Find where the given text appears and provide that cell's center as (x, y) coordinate. 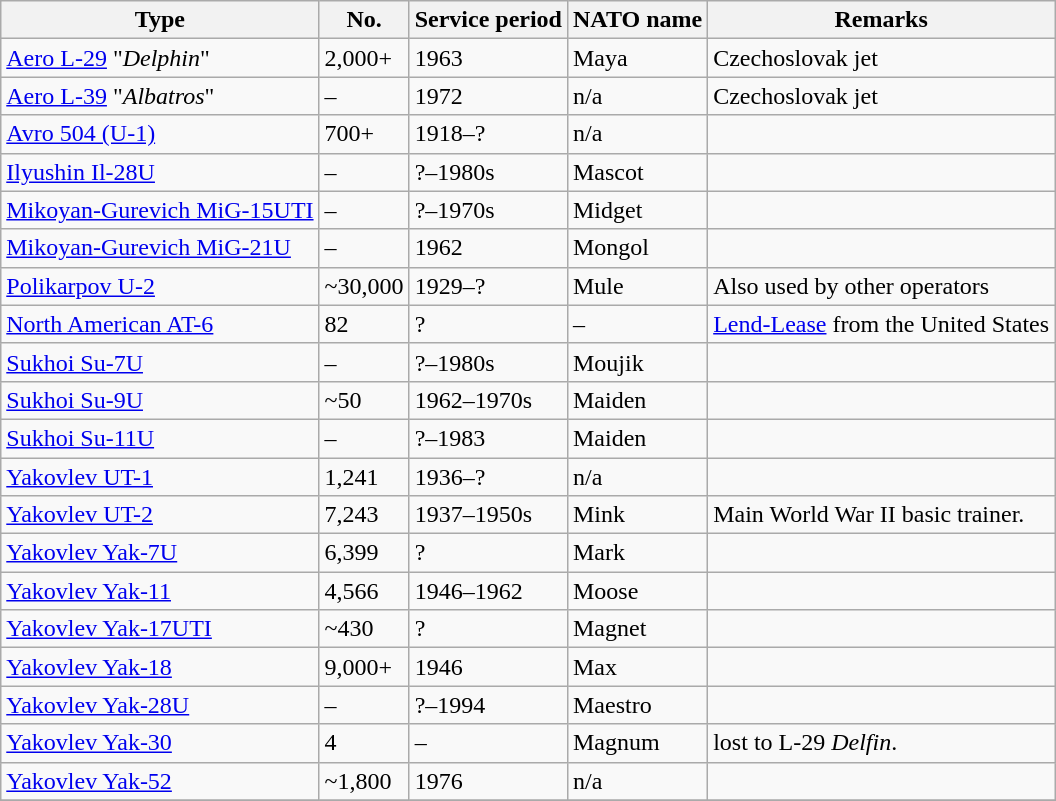
Yakovlev UT-1 (160, 477)
?–1970s (488, 210)
Magnum (637, 743)
4 (364, 743)
No. (364, 20)
1962–1970s (488, 400)
?–1994 (488, 705)
?–1983 (488, 438)
Sukhoi Su-7U (160, 362)
Mark (637, 553)
Aero L-39 "Albatros" (160, 96)
Yakovlev Yak-17UTI (160, 629)
NATO name (637, 20)
Mongol (637, 248)
Maya (637, 58)
Sukhoi Su-11U (160, 438)
lost to L-29 Delfin. (882, 743)
Main World War II basic trainer. (882, 515)
~430 (364, 629)
1,241 (364, 477)
Yakovlev UT-2 (160, 515)
Mikoyan-Gurevich MiG-15UTI (160, 210)
Magnet (637, 629)
700+ (364, 134)
9,000+ (364, 667)
Yakovlev Yak-30 (160, 743)
Yakovlev Yak-52 (160, 781)
Avro 504 (U-1) (160, 134)
Aero L-29 "Delphin" (160, 58)
Sukhoi Su-9U (160, 400)
1963 (488, 58)
~30,000 (364, 286)
1936–? (488, 477)
1972 (488, 96)
Service period (488, 20)
Mikoyan-Gurevich MiG-21U (160, 248)
1946–1962 (488, 591)
Yakovlev Yak-28U (160, 705)
~50 (364, 400)
Midget (637, 210)
Moose (637, 591)
Polikarpov U-2 (160, 286)
Lend-Lease from the United States (882, 324)
Moujik (637, 362)
Mule (637, 286)
4,566 (364, 591)
Yakovlev Yak-18 (160, 667)
North American AT-6 (160, 324)
1937–1950s (488, 515)
~1,800 (364, 781)
Maestro (637, 705)
7,243 (364, 515)
Also used by other operators (882, 286)
1976 (488, 781)
Ilyushin Il-28U (160, 172)
1918–? (488, 134)
Remarks (882, 20)
Type (160, 20)
1946 (488, 667)
Yakovlev Yak-11 (160, 591)
1929–? (488, 286)
82 (364, 324)
Mink (637, 515)
Mascot (637, 172)
2,000+ (364, 58)
6,399 (364, 553)
Max (637, 667)
Yakovlev Yak-7U (160, 553)
1962 (488, 248)
